Capture the cell that displays the provided text and extract its (X, Y) central coordinate. 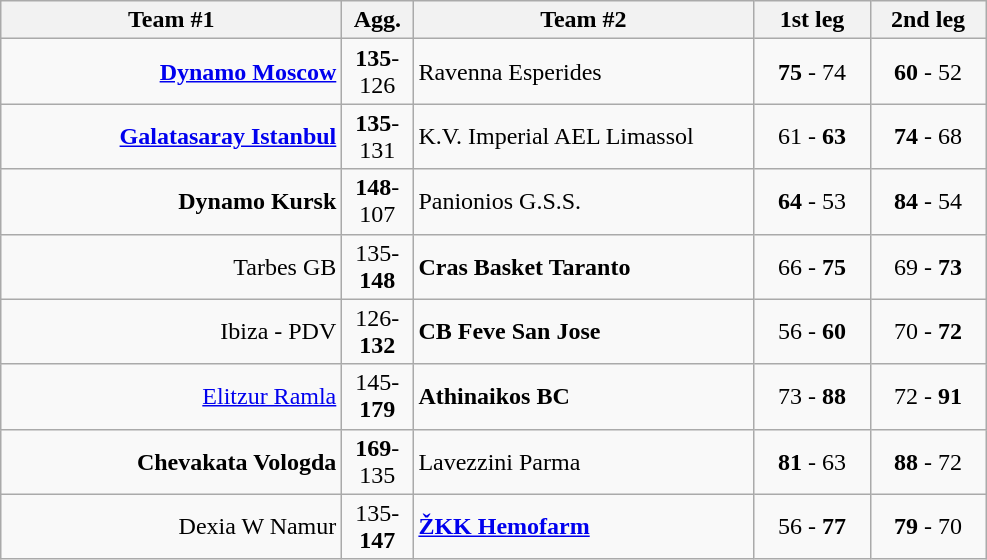
1st leg (812, 20)
Cras Basket Taranto (584, 266)
135-131 (378, 136)
66 - 75 (812, 266)
Dexia W Namur (172, 526)
75 - 74 (812, 72)
Athinaikos BC (584, 396)
2nd leg (928, 20)
Ibiza - PDV (172, 332)
61 - 63 (812, 136)
Lavezzini Parma (584, 462)
Tarbes GB (172, 266)
Elitzur Ramla (172, 396)
Team #1 (172, 20)
126-132 (378, 332)
K.V. Imperial AEL Limassol (584, 136)
Dynamo Moscow (172, 72)
79 - 70 (928, 526)
135-126 (378, 72)
CB Feve San Jose (584, 332)
148-107 (378, 202)
88 - 72 (928, 462)
64 - 53 (812, 202)
Galatasaray Istanbul (172, 136)
Agg. (378, 20)
Panionios G.S.S. (584, 202)
81 - 63 (812, 462)
Ravenna Esperides (584, 72)
Team #2 (584, 20)
69 - 73 (928, 266)
56 - 60 (812, 332)
60 - 52 (928, 72)
169-135 (378, 462)
72 - 91 (928, 396)
84 - 54 (928, 202)
135-147 (378, 526)
70 - 72 (928, 332)
73 - 88 (812, 396)
74 - 68 (928, 136)
56 - 77 (812, 526)
ŽKK Hemofarm (584, 526)
145-179 (378, 396)
Chevakata Vologda (172, 462)
135-148 (378, 266)
Dynamo Kursk (172, 202)
